Determine the (X, Y) coordinate at the center of the cell enclosing the given text.  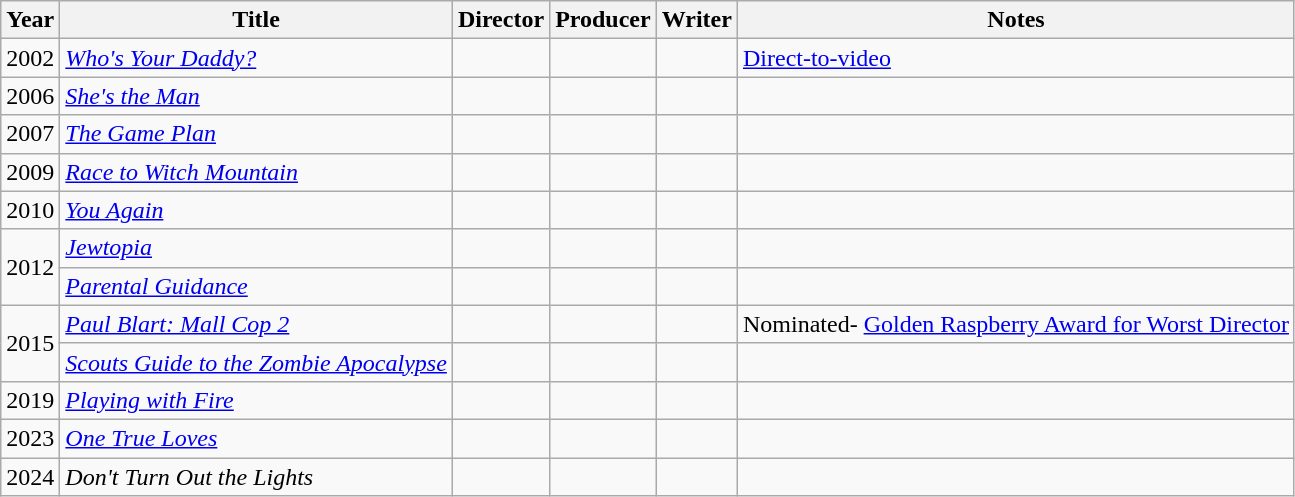
2023 (30, 438)
Scouts Guide to the Zombie Apocalypse (256, 362)
Parental Guidance (256, 286)
One True Loves (256, 438)
2006 (30, 96)
You Again (256, 210)
Direct-to-video (1016, 58)
2002 (30, 58)
2019 (30, 400)
2009 (30, 172)
The Game Plan (256, 134)
Producer (604, 20)
Playing with Fire (256, 400)
2007 (30, 134)
Year (30, 20)
Title (256, 20)
Writer (696, 20)
2010 (30, 210)
She's the Man (256, 96)
2012 (30, 267)
Jewtopia (256, 248)
Don't Turn Out the Lights (256, 477)
Nominated- Golden Raspberry Award for Worst Director (1016, 324)
Who's Your Daddy? (256, 58)
Notes (1016, 20)
Director (500, 20)
Paul Blart: Mall Cop 2 (256, 324)
2024 (30, 477)
Race to Witch Mountain (256, 172)
2015 (30, 343)
